Pinpoint the cell where the given text exists, returning its (x, y) midpoint coordinate. 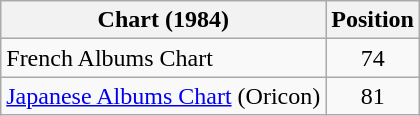
81 (373, 96)
74 (373, 58)
French Albums Chart (164, 58)
Chart (1984) (164, 20)
Position (373, 20)
Japanese Albums Chart (Oricon) (164, 96)
